Return the [x, y] coordinate for the center point of the cell that contains the specified text.  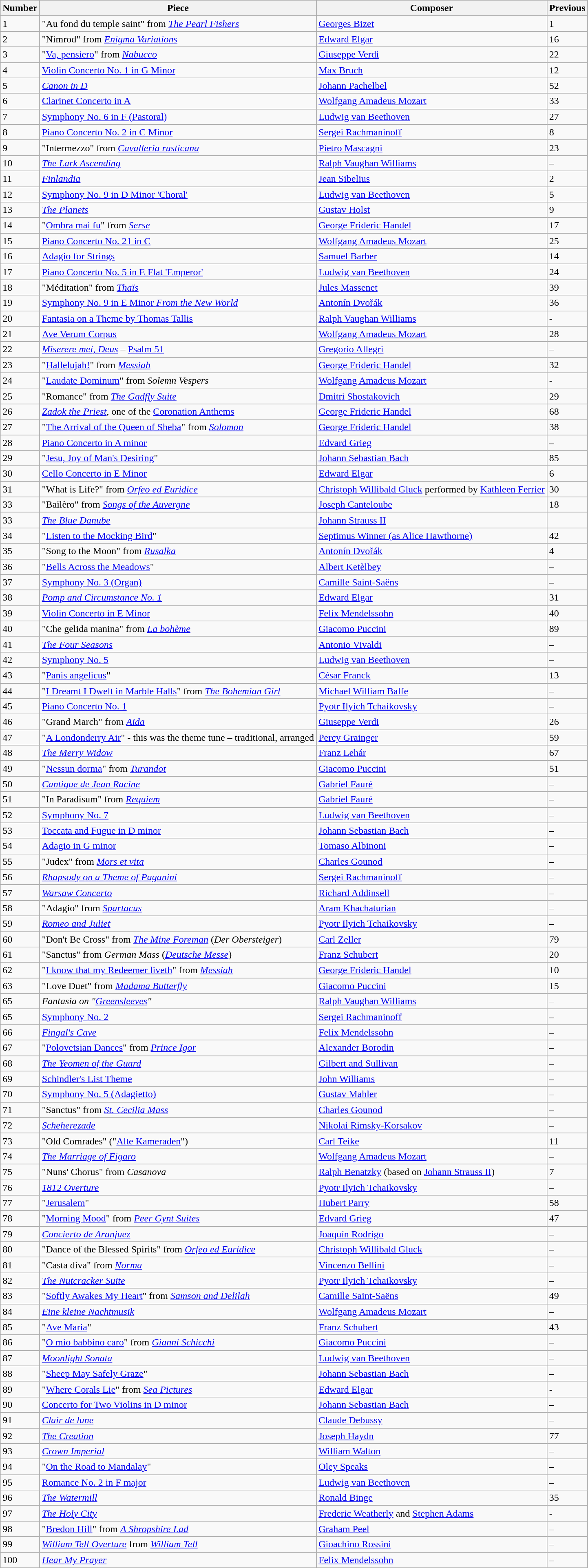
87 [20, 1358]
50 [20, 784]
"Polovetsian Dances" from Prince Igor [178, 1048]
Symphony No. 5 [178, 660]
Max Bruch [432, 70]
53 [20, 830]
Ronald Binge [432, 1498]
"Sheep May Safely Graze" [178, 1374]
Clair de lune [178, 1420]
Frederic Weatherly and Stephen Adams [432, 1513]
Moonlight Sonata [178, 1358]
Piano Concerto No. 21 in C [178, 241]
The Holy City [178, 1513]
Symphony No. 5 (Adagietto) [178, 1094]
The Yeomen of the Guard [178, 1063]
45 [20, 707]
Ave Verum Corpus [178, 334]
75 [20, 1172]
Schindler's List Theme [178, 1079]
"Morning Mood" from Peer Gynt Suites [178, 1219]
Piece [178, 8]
3 [20, 55]
The Blue Danube [178, 520]
"Adagio" from Spartacus [178, 908]
Johann Strauss II [432, 520]
Pietro Mascagni [432, 148]
Piano Concerto No. 2 in C Minor [178, 132]
Symphony No. 9 in D Minor 'Choral' [178, 194]
Percy Grainger [432, 738]
86 [20, 1343]
Samuel Barber [432, 256]
72 [20, 1125]
Crown Imperial [178, 1451]
Hear My Prayer [178, 1560]
"Nimrod" from Enigma Variations [178, 39]
Tomaso Albinoni [432, 846]
70 [20, 1094]
"Bells Across the Meadows" [178, 567]
Concierto de Aranjuez [178, 1234]
Adagio for Strings [178, 256]
"Don't Be Cross" from The Mine Foreman (Der Obersteiger) [178, 939]
"Nessun dorma" from Turandot [178, 769]
The Lark Ascending [178, 163]
82 [20, 1281]
The Marriage of Figaro [178, 1156]
99 [20, 1544]
66 [20, 1032]
"Casta diva" from Norma [178, 1265]
"Song to the Moon" from Rusalka [178, 551]
Finlandia [178, 179]
41 [20, 644]
Cello Concerto in E Minor [178, 474]
Joaquín Rodrigo [432, 1234]
90 [20, 1405]
34 [20, 536]
Septimus Winner (as Alice Hawthorne) [432, 536]
Piano Concerto in A minor [178, 442]
73 [20, 1141]
44 [20, 691]
Eine kleine Nachtmusik [178, 1312]
Vincenzo Bellini [432, 1265]
96 [20, 1498]
Concerto for Two Violins in D minor [178, 1405]
98 [20, 1529]
Oley Speaks [432, 1467]
Carl Teike [432, 1141]
19 [20, 303]
"I Dreamt I Dwelt in Marble Halls" from The Bohemian Girl [178, 691]
69 [20, 1079]
"O mio babbino caro" from Gianni Schicchi [178, 1343]
William Walton [432, 1451]
Violin Concerto No. 1 in G Minor [178, 70]
Symphony No. 7 [178, 815]
80 [20, 1250]
32 [567, 365]
"Nuns' Chorus" from Casanova [178, 1172]
Gustav Mahler [432, 1094]
Michael William Balfe [432, 691]
"Romance" from The Gadfly Suite [178, 396]
"Listen to the Mocking Bird" [178, 536]
55 [20, 861]
Antonio Vivaldi [432, 644]
78 [20, 1219]
Fantasia on a Theme by Thomas Tallis [178, 318]
Gilbert and Sullivan [432, 1063]
94 [20, 1467]
"The Arrival of the Queen of Sheba" from Solomon [178, 427]
"Panis angelicus" [178, 675]
Canon in D [178, 86]
21 [20, 334]
"Sanctus" from St. Cecilia Mass [178, 1110]
Rhapsody on a Theme of Paganini [178, 877]
"Che gelida manina" from La bohème [178, 629]
Christoph Willibald Gluck performed by Kathleen Ferrier [432, 489]
The Creation [178, 1435]
Symphony No. 2 [178, 1017]
Hubert Parry [432, 1203]
"Baïlèro" from Songs of the Auvergne [178, 505]
The Planets [178, 210]
76 [20, 1188]
Piano Concerto No. 1 [178, 707]
John Williams [432, 1079]
Gioachino Rossini [432, 1544]
60 [20, 939]
Richard Addinsell [432, 892]
"Sanctus" from German Mass (Deutsche Messe) [178, 955]
Graham Peel [432, 1529]
Nikolai Rimsky-Korsakov [432, 1125]
"Ave Maria" [178, 1327]
Gregorio Allegri [432, 349]
Piano Concerto No. 5 in E Flat 'Emperor' [178, 272]
Christoph Willibald Gluck [432, 1250]
100 [20, 1560]
"Old Comrades" ("Alte Kameraden") [178, 1141]
"In Paradisum" from Requiem [178, 799]
Carl Zeller [432, 939]
62 [20, 970]
Dmitri Shostakovich [432, 396]
95 [20, 1482]
Composer [432, 8]
Johann Pachelbel [432, 86]
88 [20, 1374]
"Dance of the Blessed Spirits" from Orfeo ed Euridice [178, 1250]
74 [20, 1156]
"Grand March" from Aida [178, 722]
"Au fond du temple saint" from The Pearl Fishers [178, 24]
54 [20, 846]
Aram Khachaturian [432, 908]
"On the Road to Mandalay" [178, 1467]
Previous [567, 8]
48 [20, 753]
Alexander Borodin [432, 1048]
Gustav Holst [432, 210]
Symphony No. 6 in F (Pastoral) [178, 117]
63 [20, 986]
"Ombra mai fu" from Serse [178, 225]
Fantasia on "Greensleeves" [178, 1001]
Toccata and Fugue in D minor [178, 830]
"I know that my Redeemer liveth" from Messiah [178, 970]
"Intermezzo" from Cavalleria rusticana [178, 148]
Symphony No. 3 (Organ) [178, 582]
Franz Lehár [432, 753]
Adagio in G minor [178, 846]
Joseph Canteloube [432, 505]
Claude Debussy [432, 1420]
Romance No. 2 in F major [178, 1482]
71 [20, 1110]
William Tell Overture from William Tell [178, 1544]
The Nutcracker Suite [178, 1281]
56 [20, 877]
97 [20, 1513]
Albert Ketèlbey [432, 567]
81 [20, 1265]
Clarinet Concerto in A [178, 101]
91 [20, 1420]
"Hallelujah!" from Messiah [178, 365]
"Softly Awakes My Heart" from Samson and Delilah [178, 1296]
57 [20, 892]
César Franck [432, 675]
"Laudate Dominum" from Solemn Vespers [178, 380]
Fingal's Cave [178, 1032]
"Judex" from Mors et vita [178, 861]
"Va, pensiero" from Nabucco [178, 55]
The Merry Widow [178, 753]
93 [20, 1451]
Miserere mei, Deus – Psalm 51 [178, 349]
Jean Sibelius [432, 179]
The Four Seasons [178, 644]
"Where Corals Lie" from Sea Pictures [178, 1389]
"A Londonderry Air" - this was the theme tune – traditional, arranged [178, 738]
Pomp and Circumstance No. 1 [178, 598]
1812 Overture [178, 1188]
46 [20, 722]
Violin Concerto in E Minor [178, 613]
Cantique de Jean Racine [178, 784]
Symphony No. 9 in E Minor From the New World [178, 303]
The Watermill [178, 1498]
Scheherezade [178, 1125]
Number [20, 8]
Ralph Benatzky (based on Johann Strauss II) [432, 1172]
83 [20, 1296]
Joseph Haydn [432, 1435]
Romeo and Juliet [178, 923]
"What is Life?" from Orfeo ed Euridice [178, 489]
84 [20, 1312]
37 [20, 582]
"Méditation" from Thaïs [178, 287]
92 [20, 1435]
"Love Duet" from Madama Butterfly [178, 986]
Zadok the Priest, one of the Coronation Anthems [178, 411]
"Bredon Hill" from A Shropshire Lad [178, 1529]
Jules Massenet [432, 287]
61 [20, 955]
"Jerusalem" [178, 1203]
Georges Bizet [432, 24]
Warsaw Concerto [178, 892]
"Jesu, Joy of Man's Desiring" [178, 458]
